Find where the given text appears and provide that cell's center as [x, y] coordinate. 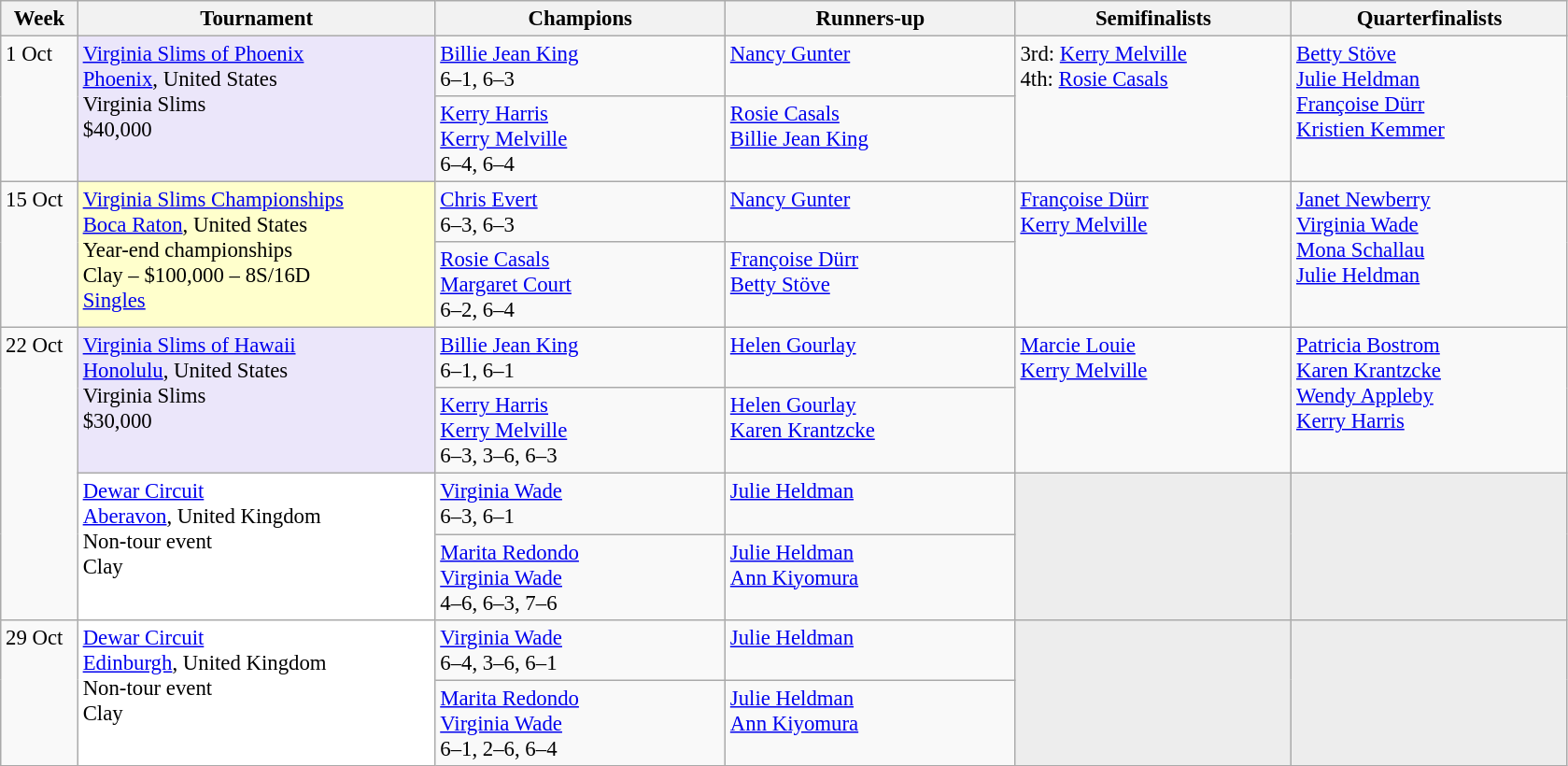
Runners-up [870, 19]
Marita Redondo Virginia Wade4–6, 6–3, 7–6 [581, 577]
Billie Jean King 6–1, 6–3 [581, 67]
Marcie Louie Kerry Melville [1153, 401]
Helen Gourlay Karen Krantzcke [870, 432]
Semifinalists [1153, 19]
Patricia Bostrom Karen Krantzcke Wendy Appleby Kerry Harris [1430, 401]
Quarterfinalists [1430, 19]
15 Oct [39, 255]
3rd: Kerry Melville 4th: Rosie Casals [1153, 109]
Betty Stöve Julie Heldman Françoise Dürr Kristien Kemmer [1430, 109]
Françoise Dürr Kerry Melville [1153, 255]
22 Oct [39, 474]
Rosie Casals Billie Jean King [870, 139]
Chris Evert 6–3, 6–3 [581, 213]
Virginia Slims of PhoenixPhoenix, United StatesVirginia Slims$40,000 [256, 109]
Virginia Wade6–3, 6–1 [581, 504]
Dewar Circuit Aberavon, United KingdomNon-tour eventClay [256, 546]
Virginia Slims of HawaiiHonolulu, United StatesVirginia Slims$30,000 [256, 401]
29 Oct [39, 692]
Kerry Harris Kerry Melville6–4, 6–4 [581, 139]
Virginia Wade6–4, 3–6, 6–1 [581, 650]
Marita Redondo Virginia Wade6–1, 2–6, 6–4 [581, 723]
Champions [581, 19]
Helen Gourlay [870, 359]
Rosie Casals Margaret Court6–2, 6–4 [581, 285]
Virginia Slims ChampionshipsBoca Raton, United StatesYear-end championshipsClay – $100,000 – 8S/16DSingles [256, 255]
Tournament [256, 19]
Françoise Dürr Betty Stöve [870, 285]
Billie Jean King 6–1, 6–1 [581, 359]
Kerry Harris Kerry Melville6–3, 3–6, 6–3 [581, 432]
Week [39, 19]
Dewar Circuit Edinburgh, United KingdomNon-tour eventClay [256, 692]
1 Oct [39, 109]
Janet Newberry Virginia Wade Mona Schallau Julie Heldman [1430, 255]
